From the cell containing the given text, extract its center point as [X, Y] coordinate. 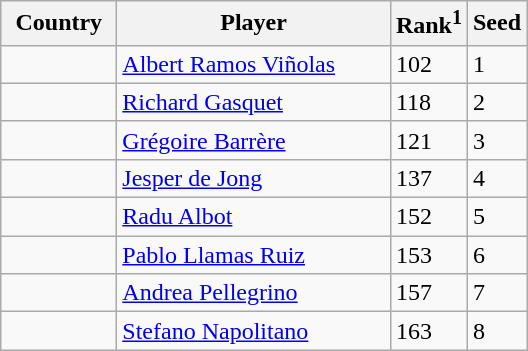
5 [496, 217]
Grégoire Barrère [254, 140]
157 [428, 293]
Rank1 [428, 24]
137 [428, 178]
102 [428, 64]
Pablo Llamas Ruiz [254, 255]
118 [428, 102]
152 [428, 217]
Stefano Napolitano [254, 331]
Jesper de Jong [254, 178]
163 [428, 331]
Player [254, 24]
6 [496, 255]
121 [428, 140]
1 [496, 64]
3 [496, 140]
4 [496, 178]
Albert Ramos Viñolas [254, 64]
Andrea Pellegrino [254, 293]
Seed [496, 24]
7 [496, 293]
2 [496, 102]
Country [59, 24]
8 [496, 331]
153 [428, 255]
Richard Gasquet [254, 102]
Radu Albot [254, 217]
